Return [X, Y] of the center of cell containing provided text 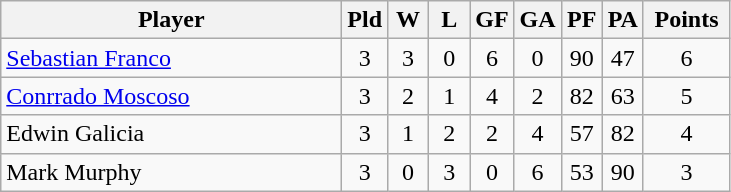
GF [492, 20]
W [408, 20]
53 [582, 172]
PF [582, 20]
Conrrado Moscoso [172, 96]
L [450, 20]
63 [622, 96]
Points [686, 20]
PA [622, 20]
47 [622, 58]
5 [686, 96]
Sebastian Franco [172, 58]
Edwin Galicia [172, 134]
GA [538, 20]
Mark Murphy [172, 172]
Player [172, 20]
Pld [365, 20]
57 [582, 134]
